Pinpoint the cell where the given text exists, returning its [x, y] midpoint coordinate. 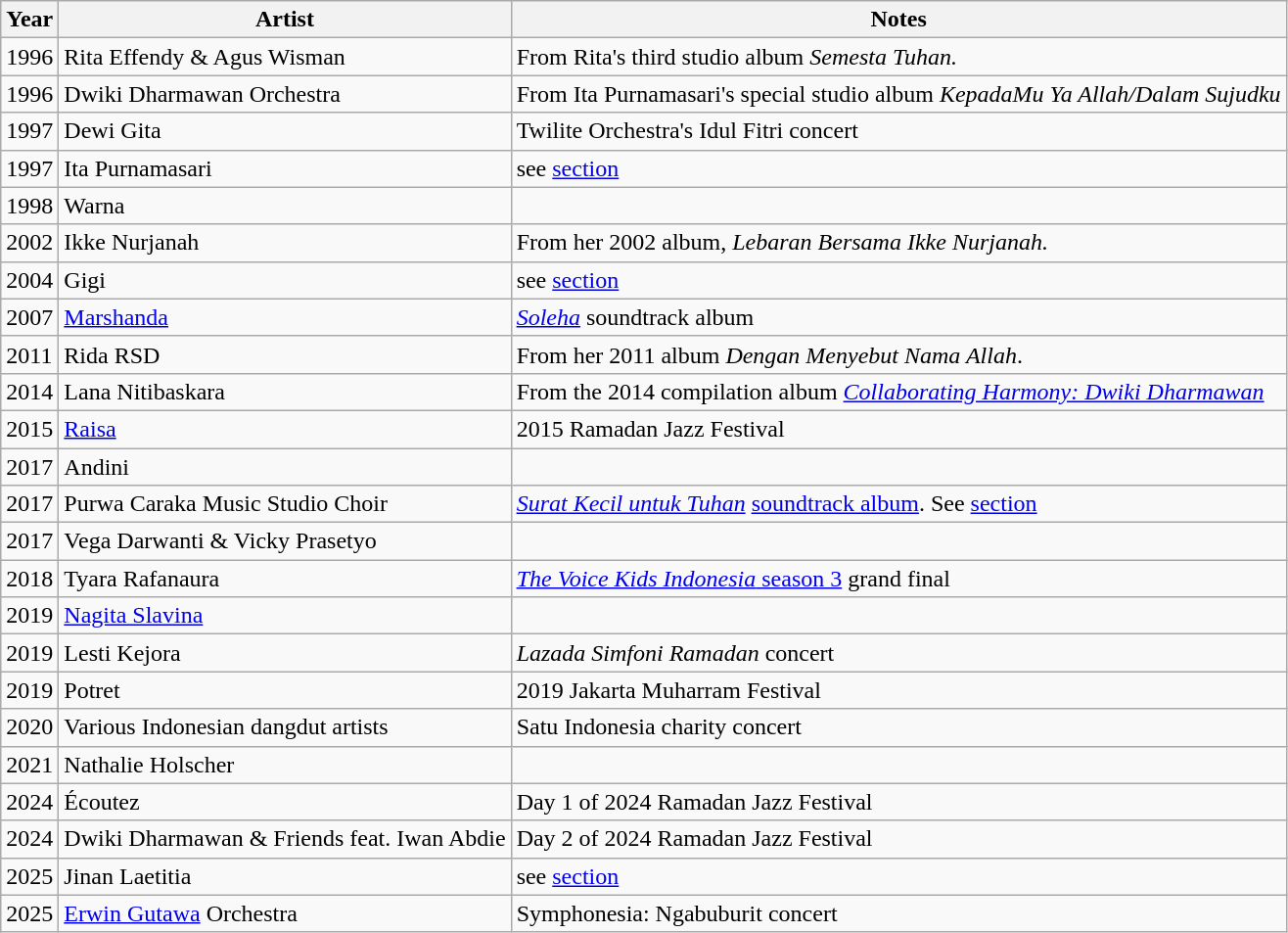
The Voice Kids Indonesia season 3 grand final [898, 579]
Artist [285, 20]
2011 [29, 354]
2019 Jakarta Muharram Festival [898, 690]
Andini [285, 467]
Dewi Gita [285, 131]
Gigi [285, 280]
Warna [285, 206]
2015 [29, 429]
Surat Kecil untuk Tuhan soundtrack album. See section [898, 504]
2014 [29, 392]
Ita Purnamasari [285, 168]
2004 [29, 280]
Notes [898, 20]
Nathalie Holscher [285, 765]
From the 2014 compilation album Collaborating Harmony: Dwiki Dharmawan [898, 392]
2020 [29, 727]
Tyara Rafanaura [285, 579]
Erwin Gutawa Orchestra [285, 913]
From her 2011 album Dengan Menyebut Nama Allah. [898, 354]
Lesti Kejora [285, 653]
Rita Effendy & Agus Wisman [285, 57]
Raisa [285, 429]
2007 [29, 317]
1998 [29, 206]
Year [29, 20]
Twilite Orchestra's Idul Fitri concert [898, 131]
From Ita Purnamasari's special studio album KepadaMu Ya Allah/Dalam Sujudku [898, 94]
Soleha soundtrack album [898, 317]
2015 Ramadan Jazz Festival [898, 429]
Lana Nitibaskara [285, 392]
Purwa Caraka Music Studio Choir [285, 504]
Dwiki Dharmawan Orchestra [285, 94]
Jinan Laetitia [285, 876]
Satu Indonesia charity concert [898, 727]
Symphonesia: Ngabuburit concert [898, 913]
Nagita Slavina [285, 616]
Marshanda [285, 317]
Rida RSD [285, 354]
Écoutez [285, 802]
2021 [29, 765]
From Rita's third studio album Semesta Tuhan. [898, 57]
Various Indonesian dangdut artists [285, 727]
Dwiki Dharmawan & Friends feat. Iwan Abdie [285, 839]
Potret [285, 690]
Day 1 of 2024 Ramadan Jazz Festival [898, 802]
Lazada Simfoni Ramadan concert [898, 653]
2018 [29, 579]
Vega Darwanti & Vicky Prasetyo [285, 541]
2002 [29, 243]
From her 2002 album, Lebaran Bersama Ikke Nurjanah. [898, 243]
Ikke Nurjanah [285, 243]
Day 2 of 2024 Ramadan Jazz Festival [898, 839]
